Locate the cell with the specified text and output its (x, y) center coordinate. 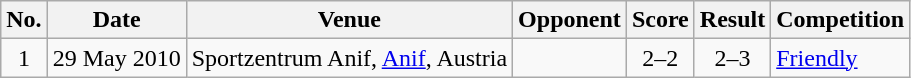
2–3 (732, 58)
No. (24, 20)
29 May 2010 (116, 58)
2–2 (660, 58)
Opponent (570, 20)
Sportzentrum Anif, Anif, Austria (349, 58)
Competition (840, 20)
Venue (349, 20)
Friendly (840, 58)
Score (660, 20)
1 (24, 58)
Result (732, 20)
Date (116, 20)
